Output the [x, y] coordinate of the center of the cell containing the given text.  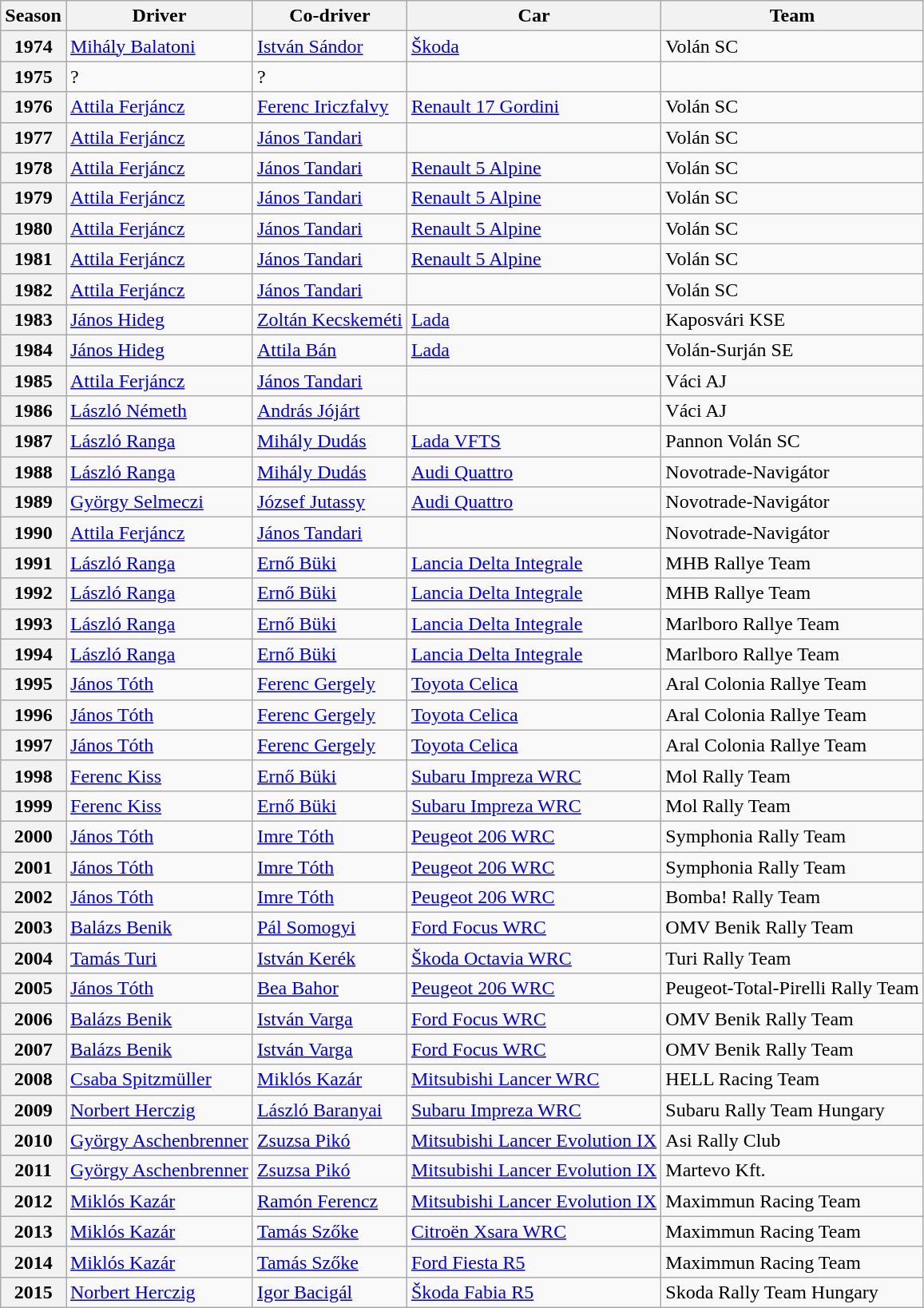
Renault 17 Gordini [533, 107]
1984 [34, 350]
1997 [34, 745]
Volán-Surján SE [792, 350]
1974 [34, 46]
Ramón Ferencz [329, 1201]
Asi Rally Club [792, 1140]
1999 [34, 806]
1991 [34, 563]
1981 [34, 259]
Attila Bán [329, 350]
1980 [34, 228]
1990 [34, 533]
2009 [34, 1110]
2003 [34, 928]
2012 [34, 1201]
Citroën Xsara WRC [533, 1231]
István Kerék [329, 958]
1976 [34, 107]
Tamás Turi [159, 958]
2001 [34, 866]
1989 [34, 502]
Peugeot-Total-Pirelli Rally Team [792, 989]
Csaba Spitzmüller [159, 1080]
2000 [34, 836]
1975 [34, 77]
Co-driver [329, 16]
Ferenc Iriczfalvy [329, 107]
Kaposvári KSE [792, 319]
Mitsubishi Lancer WRC [533, 1080]
2008 [34, 1080]
2015 [34, 1292]
Mihály Balatoni [159, 46]
2007 [34, 1049]
1996 [34, 715]
Škoda [533, 46]
Bomba! Rally Team [792, 898]
1983 [34, 319]
Subaru Rally Team Hungary [792, 1110]
2006 [34, 1019]
Igor Bacigál [329, 1292]
Ford Fiesta R5 [533, 1262]
1977 [34, 137]
1982 [34, 289]
Pannon Volán SC [792, 442]
2014 [34, 1262]
Lada VFTS [533, 442]
Martevo Kft. [792, 1171]
1992 [34, 593]
1988 [34, 472]
1993 [34, 624]
Car [533, 16]
2002 [34, 898]
Skoda Rally Team Hungary [792, 1292]
György Selmeczi [159, 502]
2011 [34, 1171]
József Jutassy [329, 502]
Škoda Fabia R5 [533, 1292]
Zoltán Kecskeméti [329, 319]
2010 [34, 1140]
László Baranyai [329, 1110]
Bea Bahor [329, 989]
Team [792, 16]
Turi Rally Team [792, 958]
András Jójárt [329, 411]
1998 [34, 775]
István Sándor [329, 46]
2004 [34, 958]
Škoda Octavia WRC [533, 958]
1985 [34, 381]
László Németh [159, 411]
1987 [34, 442]
1978 [34, 168]
2005 [34, 989]
1994 [34, 654]
Pál Somogyi [329, 928]
1995 [34, 684]
1979 [34, 198]
Season [34, 16]
1986 [34, 411]
2013 [34, 1231]
HELL Racing Team [792, 1080]
Driver [159, 16]
